For the text-containing cell, return its midpoint in [x, y] coordinate format. 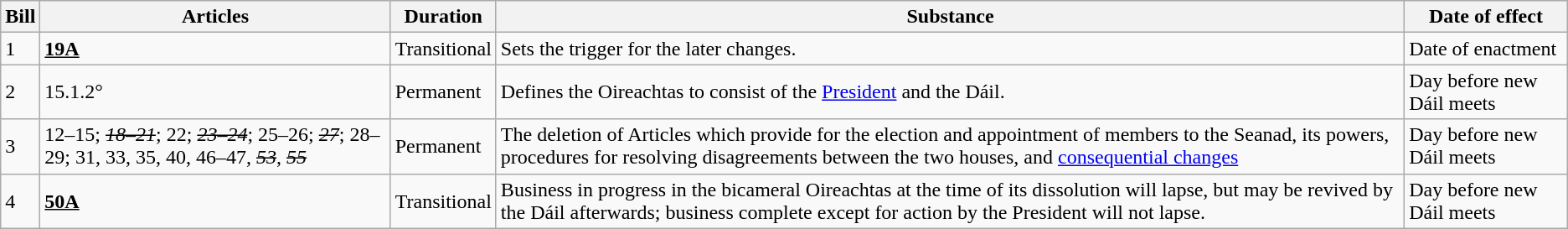
50A [215, 201]
Bill [20, 17]
19A [215, 49]
15.1.2° [215, 92]
Substance [950, 17]
2 [20, 92]
Sets the trigger for the later changes. [950, 49]
1 [20, 49]
Date of effect [1486, 17]
Defines the Oireachtas to consist of the President and the Dáil. [950, 92]
Date of enactment [1486, 49]
Articles [215, 17]
Duration [443, 17]
4 [20, 201]
12–15; 18–21; 22; 23–24; 25–26; 27; 28–29; 31, 33, 35, 40, 46–47, 53, 55 [215, 146]
3 [20, 146]
